Determine the [x, y] coordinate at the center of the cell enclosing the given text.  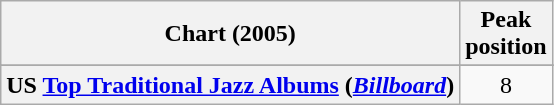
US Top Traditional Jazz Albums (Billboard) [230, 85]
Peak position [506, 34]
8 [506, 85]
Chart (2005) [230, 34]
